Search for the cell housing the specified text and yield its [X, Y] center coordinate. 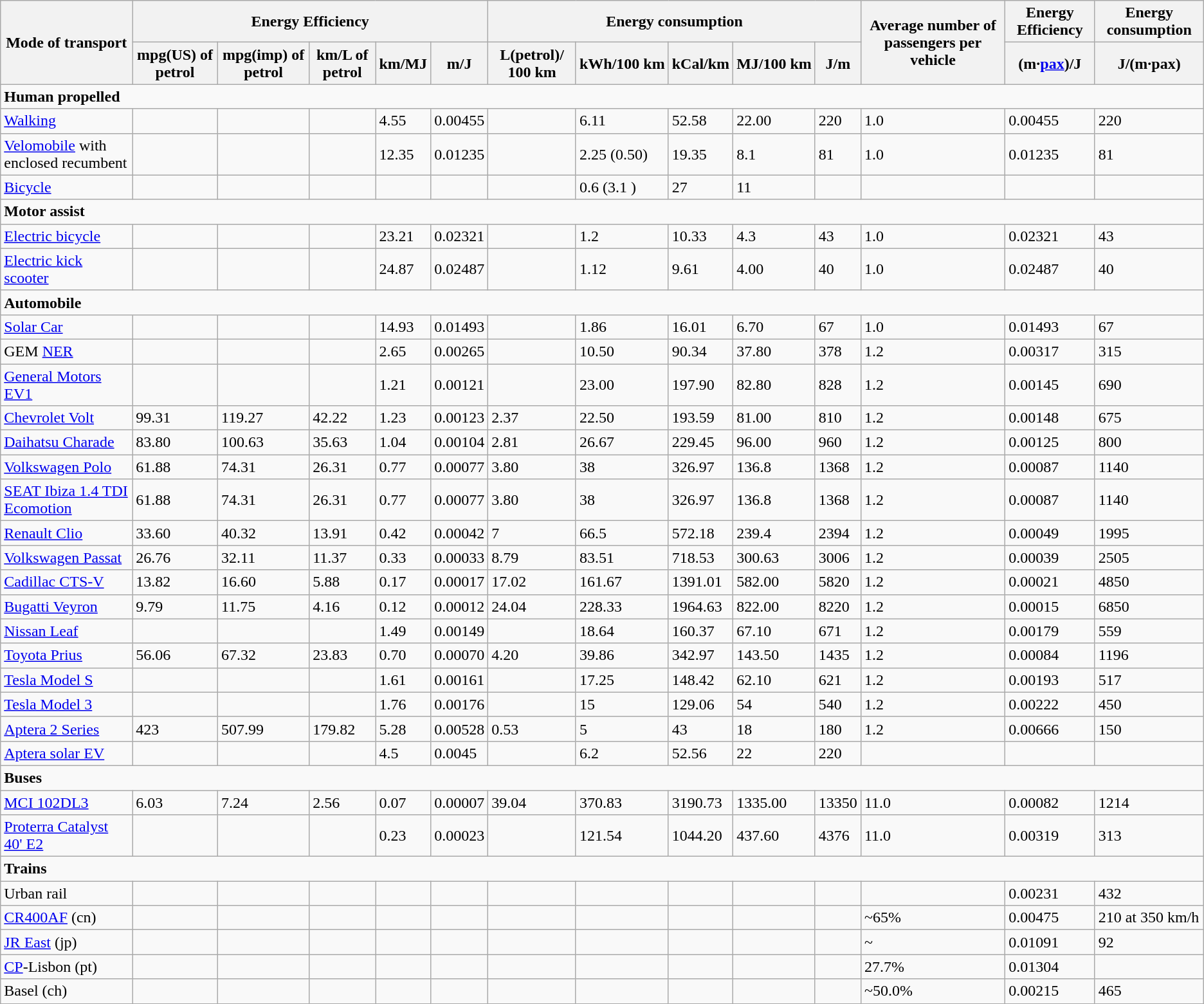
67.32 [263, 655]
0.00012 [459, 607]
Mode of transport [67, 42]
12.35 [403, 154]
0.12 [403, 607]
1335.00 [774, 802]
960 [837, 443]
Average number of passengers per vehicle [933, 42]
CR400AF (cn) [67, 918]
82.80 [774, 385]
0.00015 [1050, 607]
1995 [1149, 533]
General Motors EV1 [67, 385]
160.37 [700, 631]
m/J [459, 63]
2.37 [533, 418]
66.5 [622, 533]
kWh/100 km [622, 63]
1044.20 [700, 836]
Bicycle [67, 187]
239.4 [774, 533]
83.80 [175, 443]
210 at 350 km/h [1149, 918]
Walking [67, 121]
0.00021 [1050, 582]
3190.73 [700, 802]
km/L of petrol [342, 63]
Volkswagen Polo [67, 467]
1.21 [403, 385]
2394 [837, 533]
MJ/100 km [774, 63]
0.00123 [459, 418]
0.33 [403, 558]
23.00 [622, 385]
4376 [837, 836]
16.60 [263, 582]
690 [1149, 385]
810 [837, 418]
Urban rail [67, 893]
0.00145 [1050, 385]
0.01304 [1050, 967]
52.58 [700, 121]
81.00 [774, 418]
342.97 [700, 655]
5.28 [403, 729]
6.03 [175, 802]
4.55 [403, 121]
17.25 [622, 680]
92 [1149, 942]
Chevrolet Volt [67, 418]
1214 [1149, 802]
4.16 [342, 607]
52.56 [700, 753]
56.06 [175, 655]
0.00039 [1050, 558]
Proterra Catalyst 40' E2 [67, 836]
507.99 [263, 729]
32.11 [263, 558]
11 [774, 187]
0.00231 [1050, 893]
Renault Clio [67, 533]
0.00042 [459, 533]
197.90 [700, 385]
2.25 (0.50) [622, 154]
582.00 [774, 582]
0.42 [403, 533]
1.49 [403, 631]
4.00 [774, 269]
L(petrol)/ 100 km [533, 63]
23.21 [403, 236]
24.04 [533, 607]
13350 [837, 802]
39.04 [533, 802]
Aptera 2 Series [67, 729]
143.50 [774, 655]
kCal/km [700, 63]
Electric kick scooter [67, 269]
Solar Car [67, 327]
0.00148 [1050, 418]
0.01091 [1050, 942]
0.00149 [459, 631]
228.33 [622, 607]
19.35 [700, 154]
Tesla Model S [67, 680]
10.50 [622, 351]
18 [774, 729]
119.27 [263, 418]
67.10 [774, 631]
3006 [837, 558]
1.04 [403, 443]
0.00317 [1050, 351]
62.10 [774, 680]
Toyota Prius [67, 655]
6.11 [622, 121]
0.00475 [1050, 918]
300.63 [774, 558]
35.63 [342, 443]
6.70 [774, 327]
37.80 [774, 351]
9.79 [175, 607]
432 [1149, 893]
22.00 [774, 121]
Electric bicycle [67, 236]
2505 [1149, 558]
148.42 [700, 680]
83.51 [622, 558]
150 [1149, 729]
10.33 [700, 236]
517 [1149, 680]
0.00265 [459, 351]
0.00049 [1050, 533]
378 [837, 351]
Daihatsu Charade [67, 443]
99.31 [175, 418]
Cadillac CTS-V [67, 582]
718.53 [700, 558]
675 [1149, 418]
370.83 [622, 802]
437.60 [774, 836]
54 [774, 704]
7.24 [263, 802]
26.76 [175, 558]
Trains [602, 869]
0.00082 [1050, 802]
1.76 [403, 704]
0.0045 [459, 753]
22.50 [622, 418]
1.86 [622, 327]
22 [774, 753]
Basel (ch) [67, 991]
0.00193 [1050, 680]
1.61 [403, 680]
621 [837, 680]
0.00084 [1050, 655]
7 [533, 533]
161.67 [622, 582]
11.37 [342, 558]
18.64 [622, 631]
4850 [1149, 582]
1.23 [403, 418]
121.54 [622, 836]
0.00176 [459, 704]
0.00215 [1050, 991]
14.93 [403, 327]
8.79 [533, 558]
J/m [837, 63]
450 [1149, 704]
0.00528 [459, 729]
33.60 [175, 533]
SEAT Ibiza 1.4 TDI Ecomotion [67, 500]
5.88 [342, 582]
0.00121 [459, 385]
1391.01 [700, 582]
5 [622, 729]
Aptera solar EV [67, 753]
0.00070 [459, 655]
572.18 [700, 533]
15 [622, 704]
0.07 [403, 802]
559 [1149, 631]
17.02 [533, 582]
100.63 [263, 443]
2.56 [342, 802]
0.17 [403, 582]
mpg(US) of petrol [175, 63]
Automobile [602, 302]
27 [700, 187]
2.81 [533, 443]
~65% [933, 918]
315 [1149, 351]
40.32 [263, 533]
1.12 [622, 269]
Motor assist [602, 212]
0.00017 [459, 582]
23.83 [342, 655]
0.23 [403, 836]
11.75 [263, 607]
24.87 [403, 269]
Bugatti Veyron [67, 607]
16.01 [700, 327]
180 [837, 729]
828 [837, 385]
~50.0% [933, 991]
1964.63 [700, 607]
4.20 [533, 655]
0.00023 [459, 836]
800 [1149, 443]
0.70 [403, 655]
8.1 [774, 154]
mpg(imp) of petrol [263, 63]
2.65 [403, 351]
42.22 [342, 418]
0.00319 [1050, 836]
313 [1149, 836]
GEM NER [67, 351]
671 [837, 631]
0.00666 [1050, 729]
90.34 [700, 351]
96.00 [774, 443]
Velomobile with enclosed recumbent [67, 154]
0.53 [533, 729]
229.45 [700, 443]
9.61 [700, 269]
Volkswagen Passat [67, 558]
Buses [602, 778]
6850 [1149, 607]
0.6 (3.1 ) [622, 187]
~ [933, 942]
465 [1149, 991]
822.00 [774, 607]
13.82 [175, 582]
0.00222 [1050, 704]
193.59 [700, 418]
540 [837, 704]
5820 [837, 582]
Human propelled [602, 96]
1435 [837, 655]
39.86 [622, 655]
179.82 [342, 729]
13.91 [342, 533]
Nissan Leaf [67, 631]
(m·pax)/J [1050, 63]
8220 [837, 607]
0.00161 [459, 680]
4.3 [774, 236]
Tesla Model 3 [67, 704]
6.2 [622, 753]
0.00104 [459, 443]
CP-Lisbon (pt) [67, 967]
26.67 [622, 443]
JR East (jp) [67, 942]
0.00033 [459, 558]
129.06 [700, 704]
4.5 [403, 753]
1196 [1149, 655]
km/MJ [403, 63]
0.00125 [1050, 443]
27.7% [933, 967]
423 [175, 729]
MCI 102DL3 [67, 802]
0.00007 [459, 802]
J/(m·pax) [1149, 63]
0.00179 [1050, 631]
